Capture the cell that displays the provided text and extract its [x, y] central coordinate. 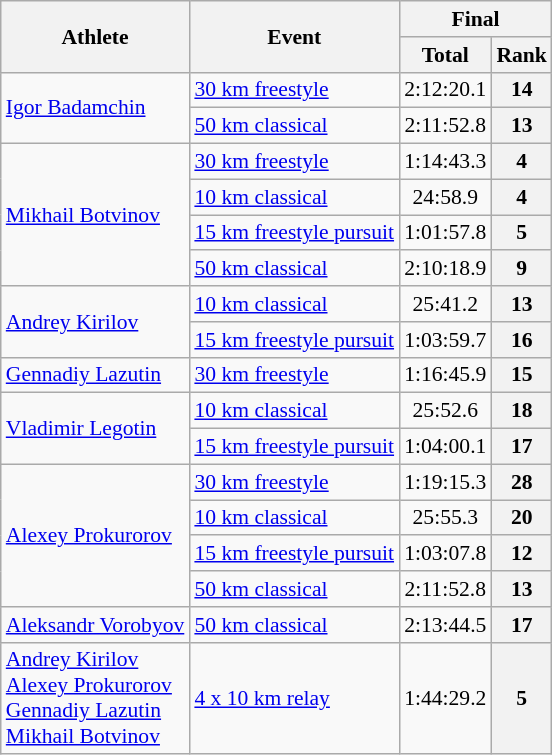
20 [522, 518]
1:04:00.1 [445, 447]
15 [522, 375]
28 [522, 482]
Vladimir Legotin [96, 428]
1:44:29.2 [445, 698]
Rank [522, 55]
1:01:57.8 [445, 233]
Total [445, 55]
9 [522, 269]
1:03:59.7 [445, 340]
16 [522, 340]
Event [294, 36]
25:55.3 [445, 518]
24:58.9 [445, 197]
Mikhail Botvinov [96, 215]
18 [522, 411]
1:03:07.8 [445, 554]
12 [522, 554]
Alexey Prokurorov [96, 535]
Igor Badamchin [96, 108]
4 x 10 km relay [294, 698]
2:12:20.1 [445, 90]
Final [476, 19]
Andrey Kirilov [96, 322]
Andrey KirilovAlexey ProkurorovGennadiy LazutinMikhail Botvinov [96, 698]
25:52.6 [445, 411]
Gennadiy Lazutin [96, 375]
14 [522, 90]
2:10:18.9 [445, 269]
Athlete [96, 36]
25:41.2 [445, 304]
1:16:45.9 [445, 375]
Aleksandr Vorobyov [96, 625]
1:19:15.3 [445, 482]
1:14:43.3 [445, 162]
2:13:44.5 [445, 625]
